Scan for the cell matching the given text and deliver its [X, Y] coordinate at center. 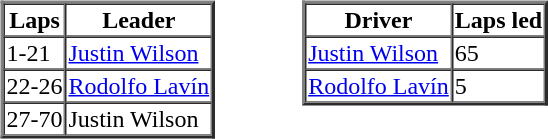
Laps led [498, 20]
22-26 [35, 86]
Leader [138, 20]
Driver [378, 20]
5 [498, 86]
Laps [35, 20]
65 [498, 52]
27-70 [35, 118]
1-21 [35, 52]
